Return [x, y] of the center of cell containing provided text 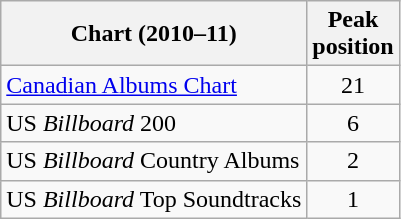
Chart (2010–11) [154, 34]
6 [353, 123]
US Billboard Country Albums [154, 161]
US Billboard Top Soundtracks [154, 199]
2 [353, 161]
21 [353, 85]
US Billboard 200 [154, 123]
Canadian Albums Chart [154, 85]
Peakposition [353, 34]
1 [353, 199]
